Determine the [x, y] coordinate at the center of the cell enclosing the given text.  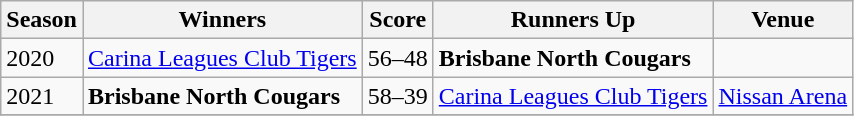
Winners [222, 20]
Venue [783, 20]
2020 [42, 58]
56–48 [398, 58]
Runners Up [573, 20]
2021 [42, 96]
Season [42, 20]
Score [398, 20]
Nissan Arena [783, 96]
58–39 [398, 96]
